Scan for the cell matching the given text and deliver its [x, y] coordinate at center. 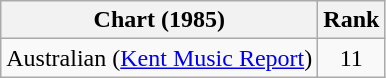
Rank [352, 20]
Australian (Kent Music Report) [160, 58]
Chart (1985) [160, 20]
11 [352, 58]
